Pinpoint the cell where the given text exists, returning its (X, Y) midpoint coordinate. 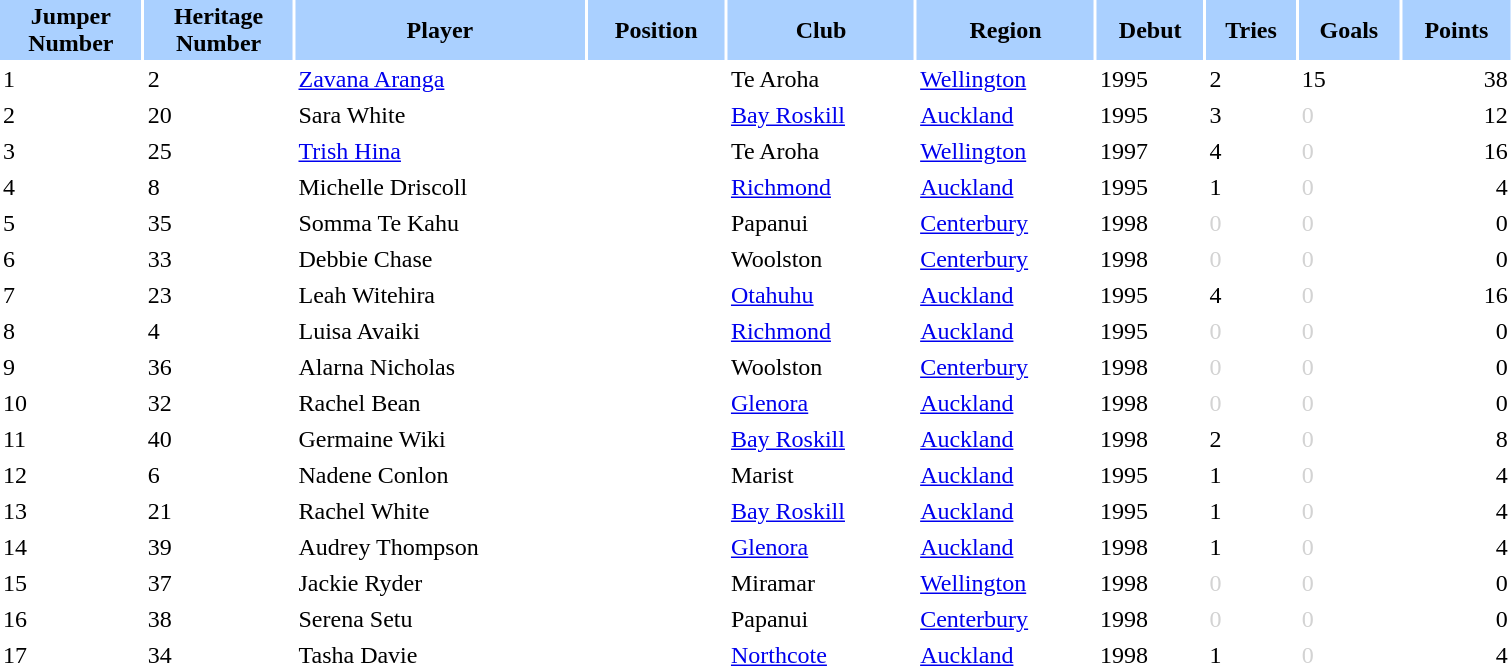
14 (71, 548)
Marist (821, 476)
Club (821, 30)
Rachel White (440, 512)
Alarna Nicholas (440, 368)
1997 (1150, 152)
Debut (1150, 30)
Somma Te Kahu (440, 224)
7 (71, 296)
Player (440, 30)
Goals (1349, 30)
Zavana Aranga (440, 80)
33 (219, 260)
20 (219, 116)
40 (219, 440)
21 (219, 512)
Points (1456, 30)
13 (71, 512)
23 (219, 296)
5 (71, 224)
Debbie Chase (440, 260)
Trish Hina (440, 152)
Nadene Conlon (440, 476)
11 (71, 440)
35 (219, 224)
Leah Witehira (440, 296)
37 (219, 584)
Michelle Driscoll (440, 188)
Jackie Ryder (440, 584)
HeritageNumber (219, 30)
32 (219, 404)
Miramar (821, 584)
Audrey Thompson (440, 548)
Serena Setu (440, 620)
Germaine Wiki (440, 440)
39 (219, 548)
Tries (1250, 30)
25 (219, 152)
36 (219, 368)
9 (71, 368)
JumperNumber (71, 30)
Sara White (440, 116)
10 (71, 404)
Rachel Bean (440, 404)
Region (1006, 30)
Luisa Avaiki (440, 332)
Position (656, 30)
Otahuhu (821, 296)
